From the cell containing the given text, extract its center point as (x, y) coordinate. 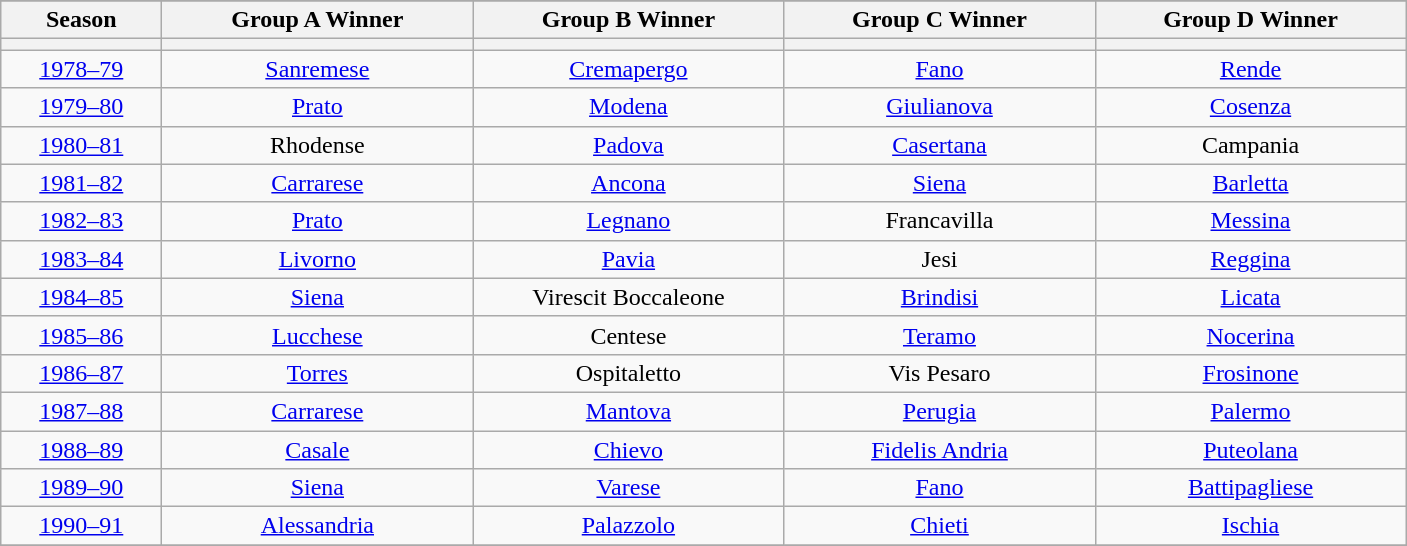
Battipagliese (1250, 488)
Chieti (940, 526)
Modena (628, 107)
Giulianova (940, 107)
Legnano (628, 221)
1979–80 (82, 107)
1985–86 (82, 335)
Livorno (318, 259)
1981–82 (82, 183)
Messina (1250, 221)
Perugia (940, 411)
Season (82, 20)
Puteolana (1250, 449)
1986–87 (82, 373)
1982–83 (82, 221)
Ischia (1250, 526)
Varese (628, 488)
Group C Winner (940, 20)
Group B Winner (628, 20)
Alessandria (318, 526)
Mantova (628, 411)
Cosenza (1250, 107)
Jesi (940, 259)
Reggina (1250, 259)
Rende (1250, 69)
1978–79 (82, 69)
Ancona (628, 183)
1988–89 (82, 449)
1987–88 (82, 411)
Virescit Boccaleone (628, 297)
Vis Pesaro (940, 373)
1980–81 (82, 145)
Chievo (628, 449)
Teramo (940, 335)
1990–91 (82, 526)
Barletta (1250, 183)
Nocerina (1250, 335)
Padova (628, 145)
Palermo (1250, 411)
1984–85 (82, 297)
Frosinone (1250, 373)
Francavilla (940, 221)
Palazzolo (628, 526)
Group D Winner (1250, 20)
Torres (318, 373)
Cremapergo (628, 69)
Casale (318, 449)
Pavia (628, 259)
Casertana (940, 145)
1983–84 (82, 259)
Sanremese (318, 69)
1989–90 (82, 488)
Fidelis Andria (940, 449)
Group A Winner (318, 20)
Lucchese (318, 335)
Centese (628, 335)
Brindisi (940, 297)
Licata (1250, 297)
Rhodense (318, 145)
Ospitaletto (628, 373)
Campania (1250, 145)
